Find where the given text appears and provide that cell's center as [X, Y] coordinate. 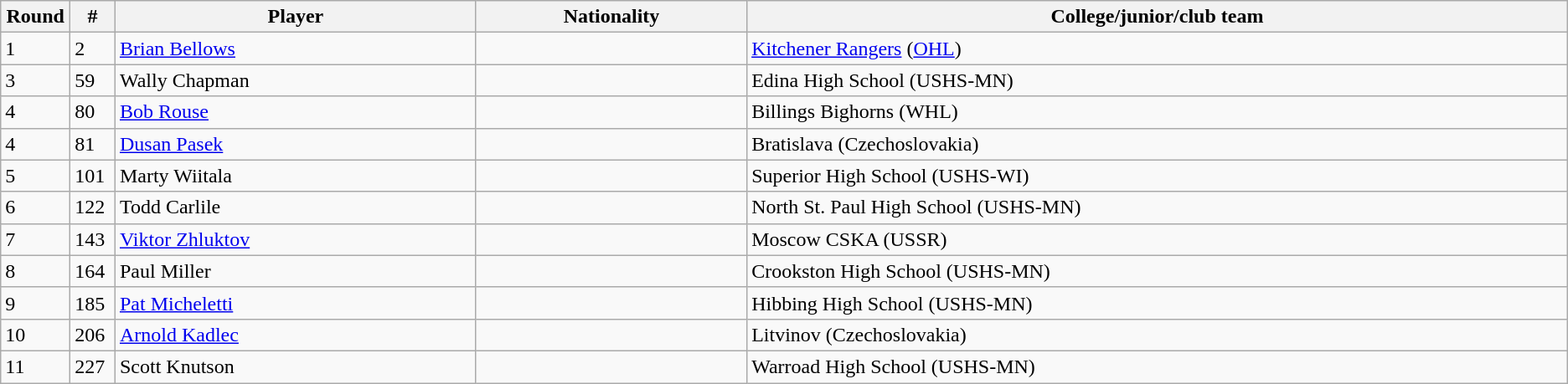
North St. Paul High School (USHS-MN) [1158, 207]
80 [93, 112]
59 [93, 80]
Superior High School (USHS-WI) [1158, 176]
185 [93, 303]
122 [93, 207]
81 [93, 144]
Pat Micheletti [295, 303]
9 [35, 303]
Bratislava (Czechoslovakia) [1158, 144]
143 [93, 239]
Warroad High School (USHS-MN) [1158, 366]
5 [35, 176]
101 [93, 176]
Todd Carlile [295, 207]
Dusan Pasek [295, 144]
Kitchener Rangers (OHL) [1158, 49]
Billings Bighorns (WHL) [1158, 112]
11 [35, 366]
6 [35, 207]
Round [35, 17]
Brian Bellows [295, 49]
Hibbing High School (USHS-MN) [1158, 303]
1 [35, 49]
Scott Knutson [295, 366]
College/junior/club team [1158, 17]
Player [295, 17]
10 [35, 335]
Nationality [611, 17]
Edina High School (USHS-MN) [1158, 80]
Bob Rouse [295, 112]
Litvinov (Czechoslovakia) [1158, 335]
Crookston High School (USHS-MN) [1158, 271]
Moscow CSKA (USSR) [1158, 239]
164 [93, 271]
Marty Wiitala [295, 176]
Wally Chapman [295, 80]
3 [35, 80]
Arnold Kadlec [295, 335]
2 [93, 49]
# [93, 17]
Paul Miller [295, 271]
206 [93, 335]
7 [35, 239]
227 [93, 366]
Viktor Zhluktov [295, 239]
8 [35, 271]
